Locate the cell with the specified text and output its [x, y] center coordinate. 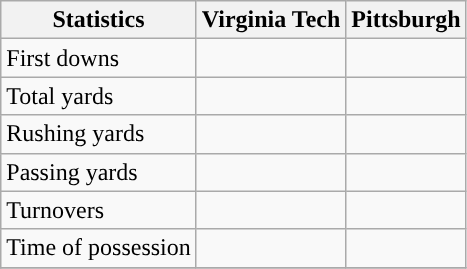
Passing yards [99, 172]
Pittsburgh [406, 20]
Time of possession [99, 248]
Virginia Tech [271, 20]
Rushing yards [99, 134]
Turnovers [99, 210]
Total yards [99, 96]
Statistics [99, 20]
First downs [99, 58]
